Return (x, y) of the center of cell containing provided text 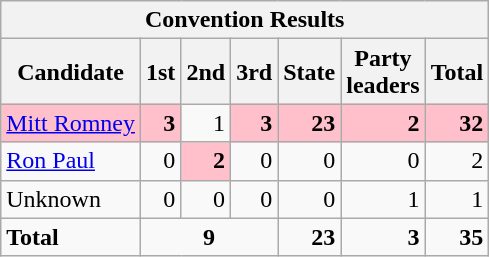
3rd (254, 72)
Mitt Romney (71, 123)
Unknown (71, 199)
35 (457, 237)
Ron Paul (71, 161)
1st (160, 72)
Partyleaders (383, 72)
Candidate (71, 72)
State (310, 72)
2nd (206, 72)
32 (457, 123)
Convention Results (245, 20)
9 (208, 237)
